Return (x, y) of the center of cell containing provided text 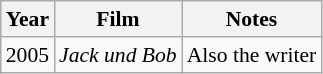
Notes (252, 19)
Year (28, 19)
Jack und Bob (118, 55)
2005 (28, 55)
Film (118, 19)
Also the writer (252, 55)
